Return the (X, Y) coordinate for the center point of the cell that contains the specified text.  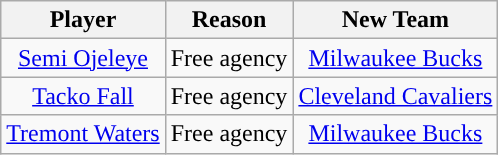
New Team (396, 20)
Cleveland Cavaliers (396, 96)
Reason (229, 20)
Tremont Waters (83, 134)
Player (83, 20)
Semi Ojeleye (83, 58)
Tacko Fall (83, 96)
